Detect which cell encompasses the target text, then output its (X, Y) center coordinate. 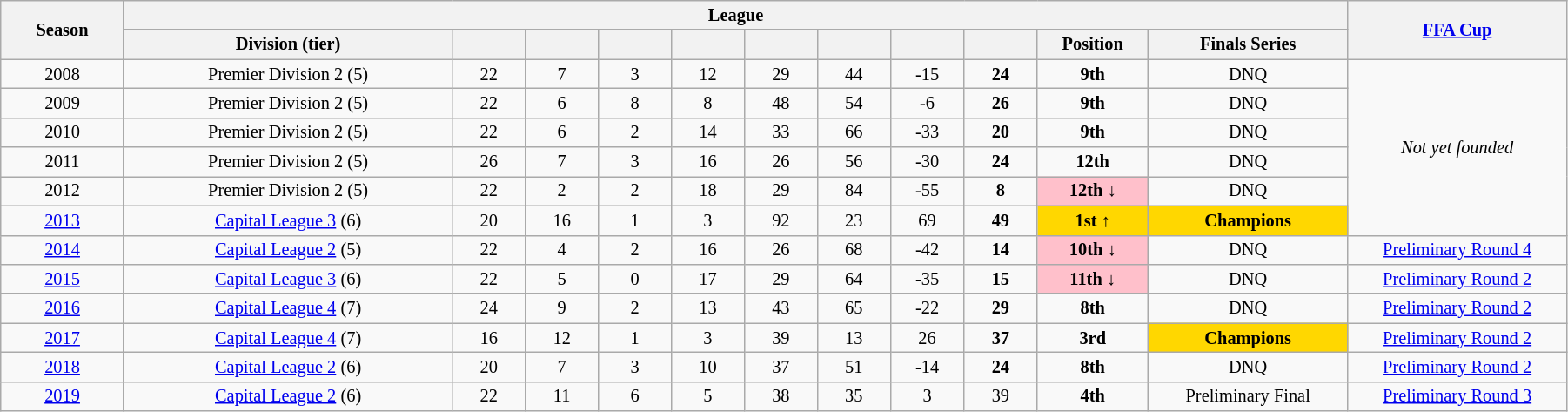
2018 (63, 367)
2015 (63, 279)
12th (1093, 162)
12th ↓ (1093, 191)
68 (854, 250)
64 (854, 279)
Preliminary Round 3 (1457, 396)
33 (781, 132)
18 (708, 191)
4th (1093, 396)
92 (781, 220)
2019 (63, 396)
-42 (928, 250)
49 (1001, 220)
84 (854, 191)
65 (854, 308)
2016 (63, 308)
-33 (928, 132)
2011 (63, 162)
2012 (63, 191)
10th ↓ (1093, 250)
FFA Cup (1457, 30)
35 (854, 396)
-6 (928, 103)
44 (854, 74)
66 (854, 132)
69 (928, 220)
23 (854, 220)
2009 (63, 103)
56 (854, 162)
Preliminary Round 4 (1457, 250)
51 (854, 367)
43 (781, 308)
Season (63, 30)
-55 (928, 191)
Finals Series (1248, 44)
11 (562, 396)
Preliminary Final (1248, 396)
Position (1093, 44)
2017 (63, 338)
38 (781, 396)
15 (1001, 279)
2010 (63, 132)
17 (708, 279)
48 (781, 103)
-14 (928, 367)
10 (708, 367)
1st ↑ (1093, 220)
4 (562, 250)
54 (854, 103)
3rd (1093, 338)
Not yet founded (1457, 147)
-15 (928, 74)
0 (635, 279)
2014 (63, 250)
2013 (63, 220)
-35 (928, 279)
League (735, 15)
9 (562, 308)
Capital League 2 (5) (288, 250)
Division (tier) (288, 44)
-30 (928, 162)
-22 (928, 308)
11th ↓ (1093, 279)
2008 (63, 74)
